For the text-containing cell, return its midpoint in (x, y) coordinate format. 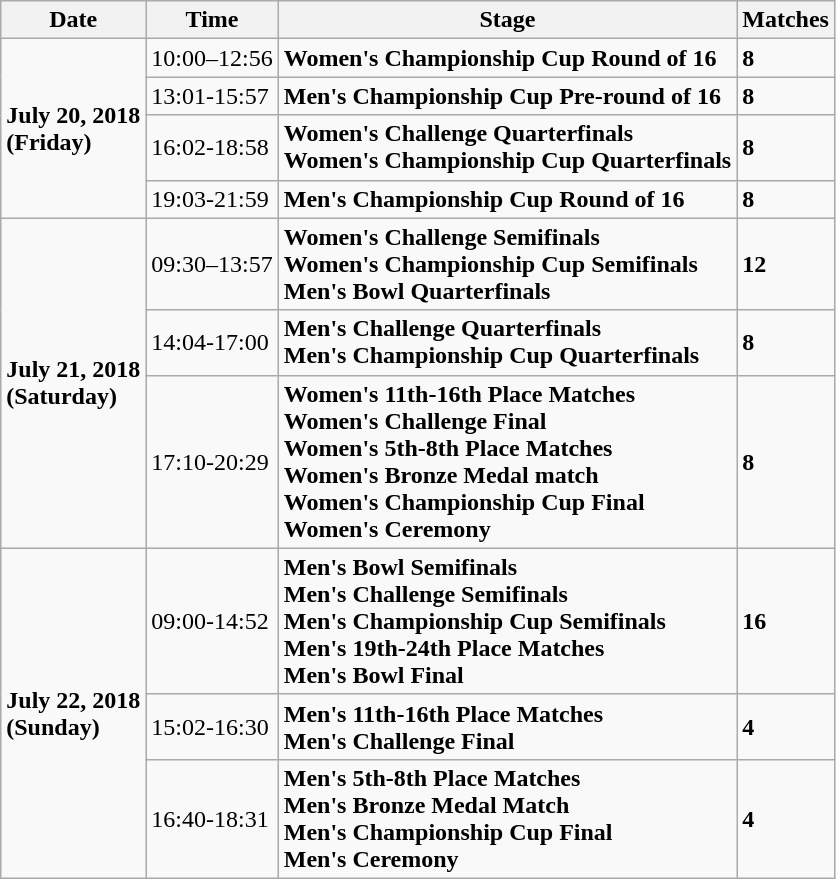
Matches (786, 20)
Men's 5th-8th Place MatchesMen's Bronze Medal MatchMen's Championship Cup FinalMen's Ceremony (507, 818)
Women's Championship Cup Round of 16 (507, 58)
15:02-16:30 (212, 726)
Men's 11th-16th Place MatchesMen's Challenge Final (507, 726)
16:40-18:31 (212, 818)
09:30–13:57 (212, 264)
14:04-17:00 (212, 342)
Stage (507, 20)
10:00–12:56 (212, 58)
Women's Challenge QuarterfinalsWomen's Championship Cup Quarterfinals (507, 148)
19:03-21:59 (212, 199)
16 (786, 621)
Women's Challenge SemifinalsWomen's Championship Cup SemifinalsMen's Bowl Quarterfinals (507, 264)
Men's Bowl SemifinalsMen's Challenge SemifinalsMen's Championship Cup SemifinalsMen's 19th-24th Place MatchesMen's Bowl Final (507, 621)
July 20, 2018(Friday) (74, 128)
09:00-14:52 (212, 621)
Time (212, 20)
Men's Challenge QuarterfinalsMen's Championship Cup Quarterfinals (507, 342)
Men's Championship Cup Round of 16 (507, 199)
17:10-20:29 (212, 462)
Date (74, 20)
12 (786, 264)
July 21, 2018(Saturday) (74, 383)
13:01-15:57 (212, 96)
16:02-18:58 (212, 148)
Men's Championship Cup Pre-round of 16 (507, 96)
July 22, 2018(Sunday) (74, 713)
